Pinpoint the cell where the given text exists, returning its [X, Y] midpoint coordinate. 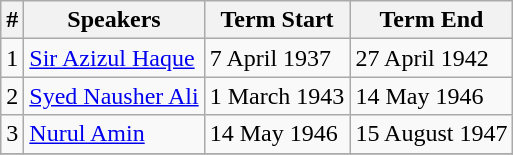
1 March 1943 [277, 96]
7 April 1937 [277, 58]
Speakers [114, 20]
1 [12, 58]
27 April 1942 [432, 58]
Term Start [277, 20]
Syed Nausher Ali [114, 96]
3 [12, 134]
Sir Azizul Haque [114, 58]
2 [12, 96]
# [12, 20]
15 August 1947 [432, 134]
Nurul Amin [114, 134]
Term End [432, 20]
